From the cell containing the given text, extract its center point as (x, y) coordinate. 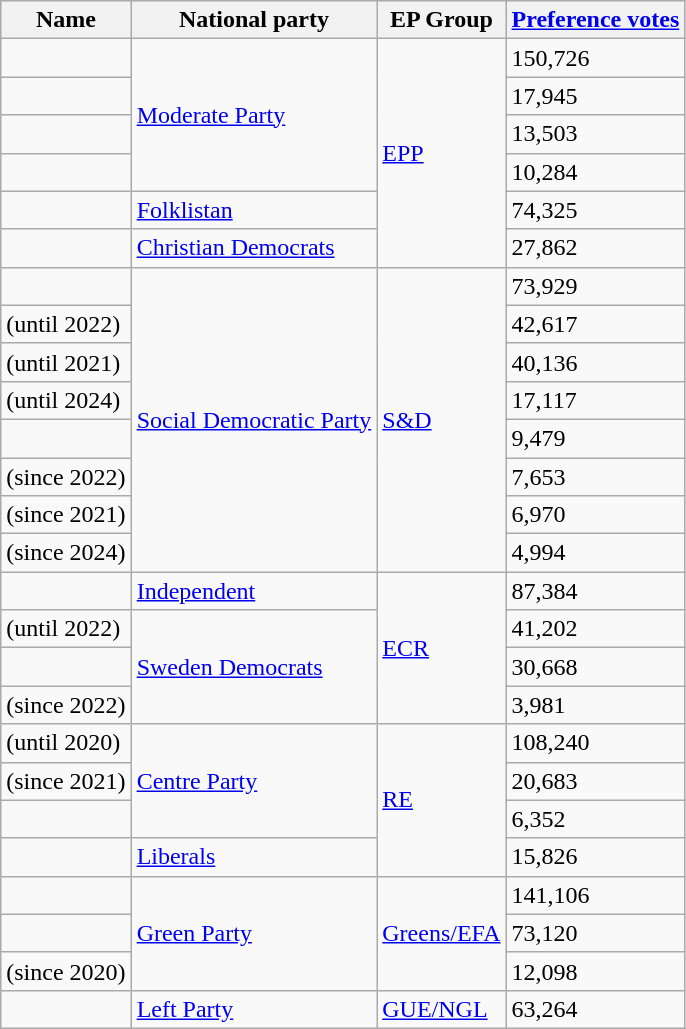
74,325 (596, 210)
ECR (442, 648)
40,136 (596, 362)
9,479 (596, 438)
17,945 (596, 96)
(since 2020) (66, 971)
4,994 (596, 553)
Greens/EFA (442, 933)
63,264 (596, 1009)
13,503 (596, 134)
73,120 (596, 933)
42,617 (596, 324)
30,668 (596, 667)
Name (66, 20)
(until 2024) (66, 400)
(until 2020) (66, 743)
Sweden Democrats (254, 667)
6,970 (596, 515)
87,384 (596, 591)
S&D (442, 419)
EP Group (442, 20)
6,352 (596, 819)
12,098 (596, 971)
20,683 (596, 781)
41,202 (596, 629)
Liberals (254, 857)
17,117 (596, 400)
7,653 (596, 477)
GUE/NGL (442, 1009)
27,862 (596, 248)
Christian Democrats (254, 248)
15,826 (596, 857)
108,240 (596, 743)
Independent (254, 591)
Left Party (254, 1009)
Centre Party (254, 781)
Preference votes (596, 20)
Moderate Party (254, 115)
150,726 (596, 58)
141,106 (596, 895)
Green Party (254, 933)
EPP (442, 153)
10,284 (596, 172)
(until 2021) (66, 362)
RE (442, 800)
3,981 (596, 705)
73,929 (596, 286)
National party (254, 20)
Folklistan (254, 210)
(since 2024) (66, 553)
Social Democratic Party (254, 419)
